Identify which cell holds the provided text, then report its (X, Y) central coordinate. 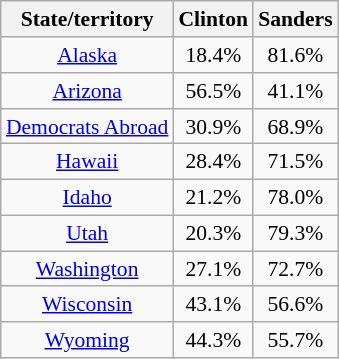
72.7% (296, 269)
Democrats Abroad (88, 126)
Idaho (88, 197)
21.2% (213, 197)
30.9% (213, 126)
71.5% (296, 162)
81.6% (296, 55)
Washington (88, 269)
18.4% (213, 55)
Sanders (296, 19)
Hawaii (88, 162)
Arizona (88, 91)
Utah (88, 233)
43.1% (213, 304)
56.6% (296, 304)
44.3% (213, 340)
56.5% (213, 91)
State/territory (88, 19)
Wisconsin (88, 304)
55.7% (296, 340)
Wyoming (88, 340)
79.3% (296, 233)
Clinton (213, 19)
28.4% (213, 162)
27.1% (213, 269)
41.1% (296, 91)
78.0% (296, 197)
20.3% (213, 233)
Alaska (88, 55)
68.9% (296, 126)
